Output the (X, Y) coordinate of the center of the cell containing the given text.  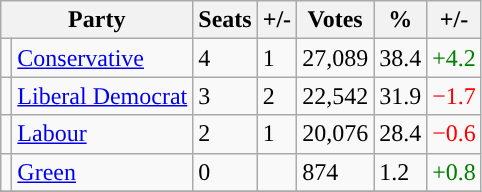
Conservative (102, 58)
31.9 (400, 96)
1.2 (400, 172)
−0.6 (454, 134)
+4.2 (454, 58)
Votes (336, 20)
Liberal Democrat (102, 96)
Seats (225, 20)
22,542 (336, 96)
Green (102, 172)
20,076 (336, 134)
0 (225, 172)
Labour (102, 134)
% (400, 20)
3 (225, 96)
27,089 (336, 58)
+0.8 (454, 172)
38.4 (400, 58)
−1.7 (454, 96)
874 (336, 172)
Party (97, 20)
4 (225, 58)
28.4 (400, 134)
